Identify which cell holds the provided text, then report its (x, y) central coordinate. 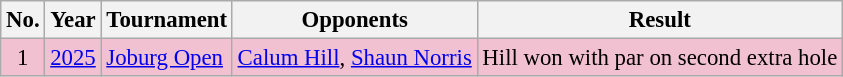
Joburg Open (166, 58)
Tournament (166, 20)
Hill won with par on second extra hole (660, 58)
No. (23, 20)
Year (73, 20)
Calum Hill, Shaun Norris (354, 58)
Opponents (354, 20)
1 (23, 58)
Result (660, 20)
2025 (73, 58)
